Determine the (X, Y) coordinate at the center of the cell enclosing the given text.  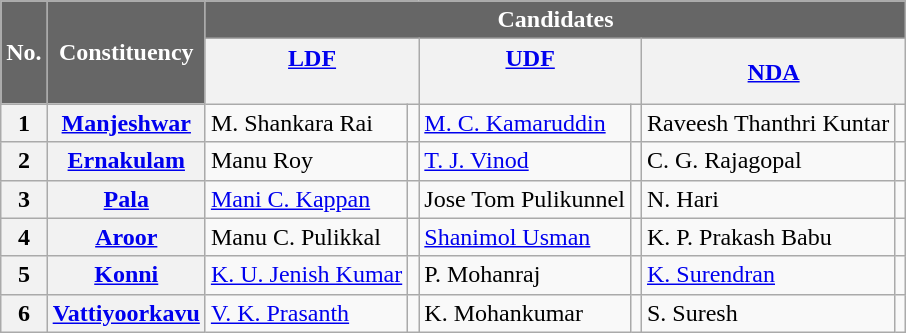
M. Shankara Rai (306, 123)
Vattiyoorkavu (126, 313)
Konni (126, 275)
Raveesh Thanthri Kuntar (768, 123)
No. (24, 52)
Mani C. Kappan (306, 199)
4 (24, 237)
5 (24, 275)
LDF (312, 72)
Candidates (555, 20)
K. P. Prakash Babu (768, 237)
V. K. Prasanth (306, 313)
6 (24, 313)
K. Surendran (768, 275)
K. Mohankumar (525, 313)
Jose Tom Pulikunnel (525, 199)
T. J. Vinod (525, 161)
Pala (126, 199)
3 (24, 199)
2 (24, 161)
NDA (773, 72)
UDF (530, 72)
Shanimol Usman (525, 237)
Manu Roy (306, 161)
K. U. Jenish Kumar (306, 275)
Ernakulam (126, 161)
M. C. Kamaruddin (525, 123)
Constituency (126, 52)
Manjeshwar (126, 123)
S. Suresh (768, 313)
N. Hari (768, 199)
Aroor (126, 237)
P. Mohanraj (525, 275)
C. G. Rajagopal (768, 161)
1 (24, 123)
Manu C. Pulikkal (306, 237)
